Detect which cell encompasses the target text, then output its [X, Y] center coordinate. 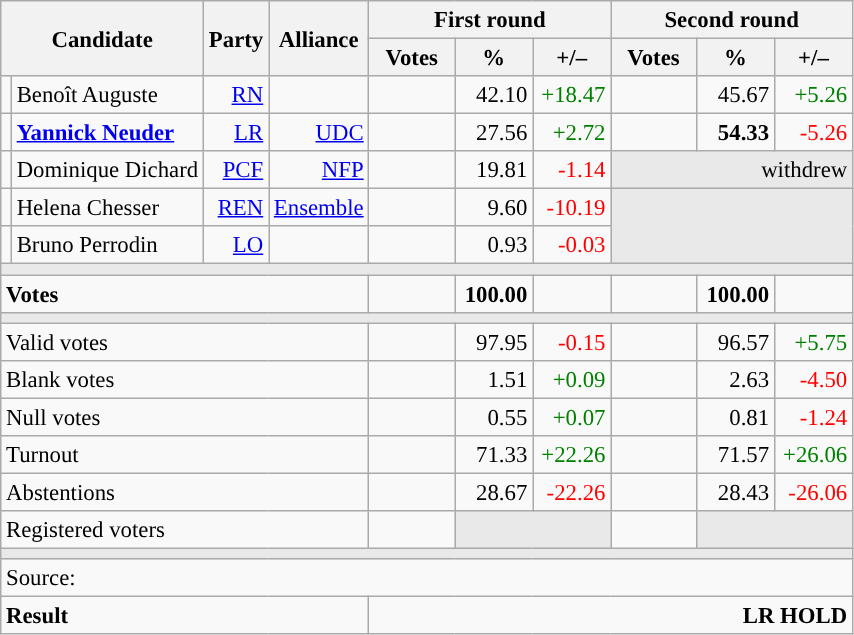
+0.07 [572, 417]
RN [236, 95]
-0.15 [572, 342]
First round [490, 20]
LR HOLD [611, 616]
2.63 [735, 379]
27.56 [494, 133]
Candidate [102, 38]
+2.72 [572, 133]
+18.47 [572, 95]
0.93 [494, 245]
Turnout [185, 455]
Second round [732, 20]
Benoît Auguste [107, 95]
71.33 [494, 455]
Blank votes [185, 379]
0.55 [494, 417]
Source: [427, 578]
+5.75 [813, 342]
Helena Chesser [107, 208]
Party [236, 38]
PCF [236, 170]
28.67 [494, 492]
UDC [319, 133]
9.60 [494, 208]
+0.09 [572, 379]
Ensemble [319, 208]
-1.14 [572, 170]
REN [236, 208]
-22.26 [572, 492]
LR [236, 133]
42.10 [494, 95]
Dominique Dichard [107, 170]
Yannick Neuder [107, 133]
-5.26 [813, 133]
45.67 [735, 95]
LO [236, 245]
71.57 [735, 455]
0.81 [735, 417]
Registered voters [185, 530]
Abstentions [185, 492]
54.33 [735, 133]
28.43 [735, 492]
-26.06 [813, 492]
Result [185, 616]
-0.03 [572, 245]
+5.26 [813, 95]
withdrew [732, 170]
97.95 [494, 342]
19.81 [494, 170]
Null votes [185, 417]
96.57 [735, 342]
Alliance [319, 38]
+26.06 [813, 455]
Valid votes [185, 342]
+22.26 [572, 455]
-4.50 [813, 379]
-1.24 [813, 417]
-10.19 [572, 208]
1.51 [494, 379]
NFP [319, 170]
Bruno Perrodin [107, 245]
